For the text-containing cell, return its midpoint in (X, Y) coordinate format. 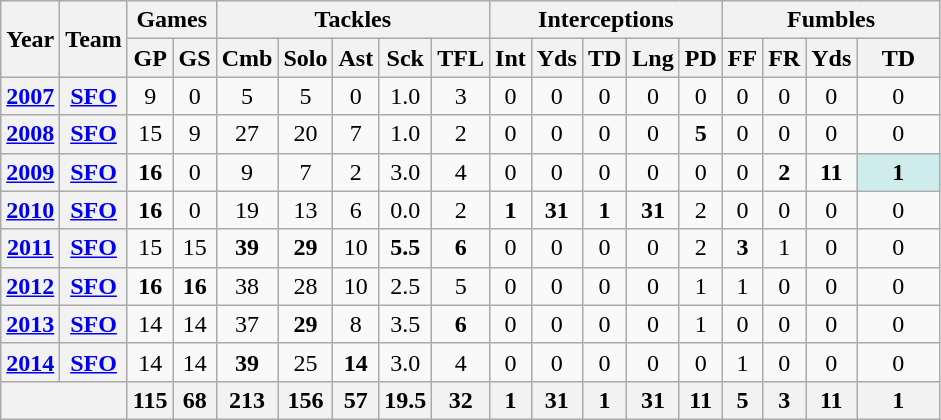
8 (356, 324)
68 (194, 400)
2013 (30, 324)
GP (150, 58)
20 (306, 134)
0.0 (406, 210)
Lng (653, 58)
2.5 (406, 286)
Solo (306, 58)
PD (700, 58)
2010 (30, 210)
TFL (461, 58)
37 (247, 324)
Team (94, 39)
5.5 (406, 248)
25 (306, 362)
57 (356, 400)
2007 (30, 96)
Int (511, 58)
28 (306, 286)
GS (194, 58)
2014 (30, 362)
2008 (30, 134)
2012 (30, 286)
Sck (406, 58)
213 (247, 400)
Year (30, 39)
115 (150, 400)
2011 (30, 248)
Interceptions (606, 20)
19 (247, 210)
27 (247, 134)
3.5 (406, 324)
FR (784, 58)
FF (742, 58)
156 (306, 400)
Cmb (247, 58)
19.5 (406, 400)
Games (172, 20)
Tackles (352, 20)
32 (461, 400)
Ast (356, 58)
2009 (30, 172)
Fumbles (831, 20)
13 (306, 210)
38 (247, 286)
